Locate the cell with the specified text and output its (x, y) center coordinate. 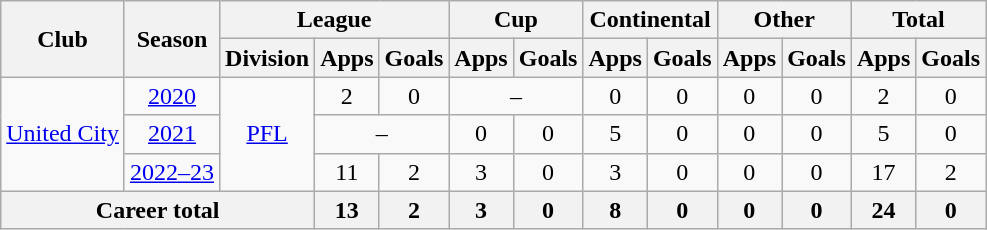
PFL (268, 134)
Career total (158, 210)
2021 (172, 134)
Total (918, 20)
Other (784, 20)
Division (268, 58)
Season (172, 39)
United City (63, 134)
2020 (172, 96)
Club (63, 39)
13 (347, 210)
24 (883, 210)
8 (615, 210)
11 (347, 172)
League (334, 20)
Continental (650, 20)
Cup (516, 20)
2022–23 (172, 172)
17 (883, 172)
